Pinpoint the cell where the given text exists, returning its (X, Y) midpoint coordinate. 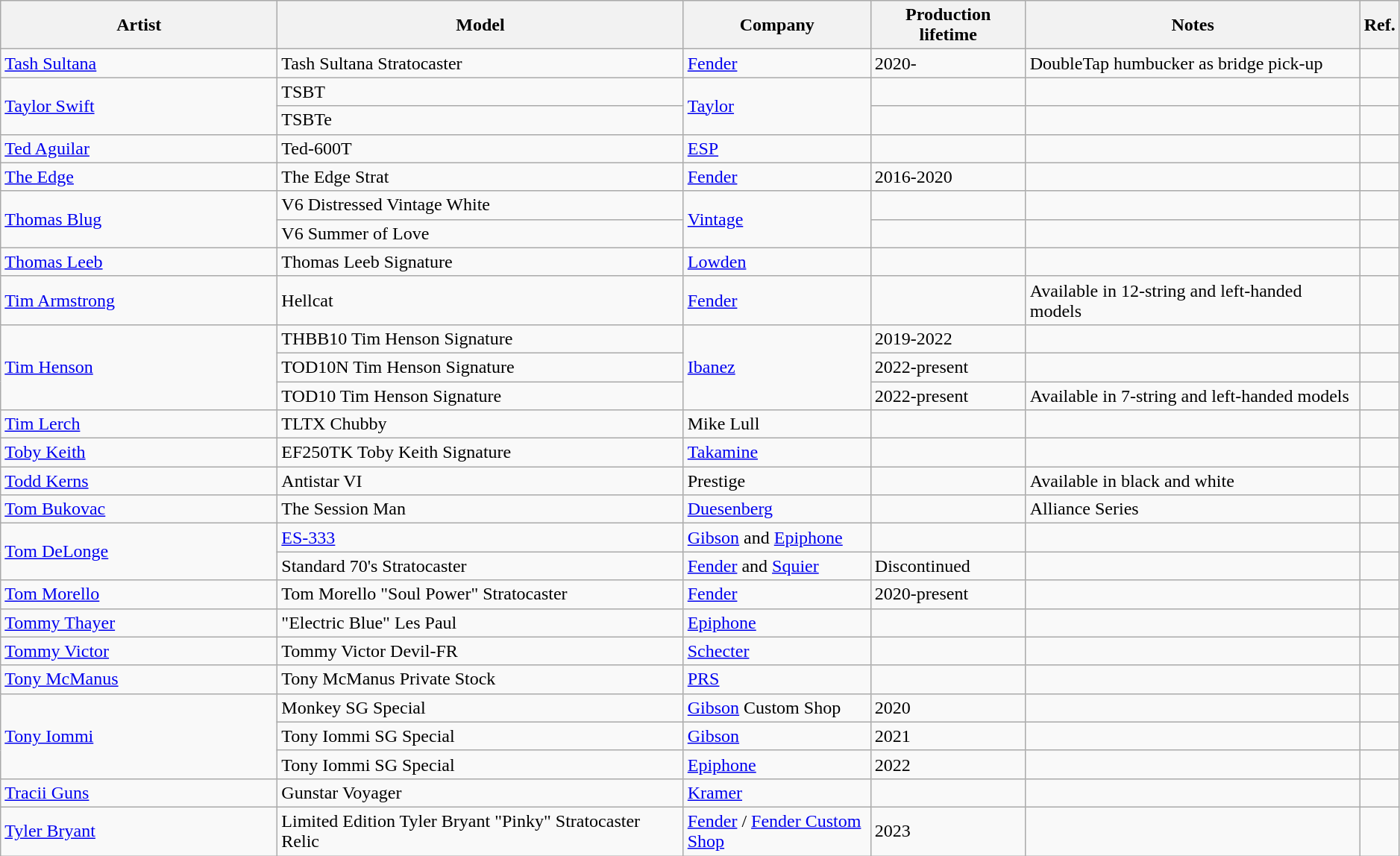
Model (480, 25)
Ref. (1380, 25)
Gunstar Voyager (480, 793)
Antistar VI (480, 481)
Thomas Leeb Signature (480, 262)
Tommy Victor Devil-FR (480, 651)
Tyler Bryant (139, 831)
Thomas Blug (139, 219)
2019-2022 (948, 339)
Available in black and white (1193, 481)
EF250TK Toby Keith Signature (480, 453)
Gibson (777, 736)
Duesenberg (777, 509)
Tash Sultana (139, 63)
Schecter (777, 651)
Available in 7-string and left-handed models (1193, 396)
Monkey SG Special (480, 708)
2023 (948, 831)
Company (777, 25)
Tash Sultana Stratocaster (480, 63)
Discontinued (948, 566)
Kramer (777, 793)
Tracii Guns (139, 793)
Fender and Squier (777, 566)
Tom Bukovac (139, 509)
ES-333 (480, 538)
Lowden (777, 262)
Prestige (777, 481)
Ted Aguilar (139, 148)
Gibson and Epiphone (777, 538)
Artist (139, 25)
2022 (948, 764)
Tim Armstrong (139, 300)
2021 (948, 736)
Tony McManus Private Stock (480, 679)
Notes (1193, 25)
TOD10 Tim Henson Signature (480, 396)
The Session Man (480, 509)
Ted-600T (480, 148)
Ibanez (777, 367)
Tommy Victor (139, 651)
Hellcat (480, 300)
TLTX Chubby (480, 424)
V6 Summer of Love (480, 233)
Tony McManus (139, 679)
2020 (948, 708)
Tim Lerch (139, 424)
Thomas Leeb (139, 262)
The Edge (139, 177)
Tony Iommi (139, 736)
Alliance Series (1193, 509)
THBB10 Tim Henson Signature (480, 339)
Tommy Thayer (139, 623)
Tom Morello (139, 594)
Toby Keith (139, 453)
2020-present (948, 594)
Available in 12-string and left-handed models (1193, 300)
V6 Distressed Vintage White (480, 205)
Tim Henson (139, 367)
2016-2020 (948, 177)
TSBTe (480, 120)
Taylor Swift (139, 106)
Gibson Custom Shop (777, 708)
TSBT (480, 92)
Takamine (777, 453)
Tom Morello "Soul Power" Stratocaster (480, 594)
Todd Kerns (139, 481)
TOD10N Tim Henson Signature (480, 367)
ESP (777, 148)
The Edge Strat (480, 177)
Vintage (777, 219)
"Electric Blue" Les Paul (480, 623)
Limited Edition Tyler Bryant "Pinky" Stratocaster Relic (480, 831)
Standard 70's Stratocaster (480, 566)
2020- (948, 63)
PRS (777, 679)
Taylor (777, 106)
Production lifetime (948, 25)
DoubleTap humbucker as bridge pick-up (1193, 63)
Mike Lull (777, 424)
Tom DeLonge (139, 552)
Fender / Fender Custom Shop (777, 831)
